Provide the (X, Y) coordinate of the cell's center where the given text is located.  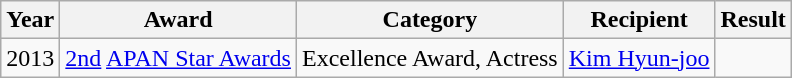
Category (430, 20)
Award (178, 20)
Excellence Award, Actress (430, 58)
Result (753, 20)
2nd APAN Star Awards (178, 58)
Recipient (639, 20)
2013 (30, 58)
Kim Hyun-joo (639, 58)
Year (30, 20)
